Locate the cell with the specified text and output its (X, Y) center coordinate. 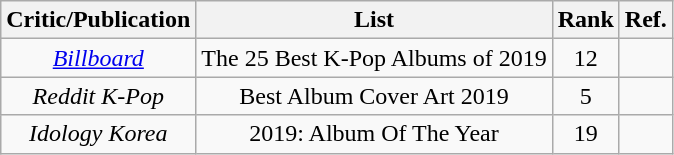
19 (586, 134)
Reddit K-Pop (98, 96)
The 25 Best K-Pop Albums of 2019 (374, 58)
Critic/Publication (98, 20)
Ref. (646, 20)
Billboard (98, 58)
5 (586, 96)
Best Album Cover Art 2019 (374, 96)
List (374, 20)
12 (586, 58)
Rank (586, 20)
Idology Korea (98, 134)
2019: Album Of The Year (374, 134)
